Identify which cell holds the provided text, then report its (X, Y) central coordinate. 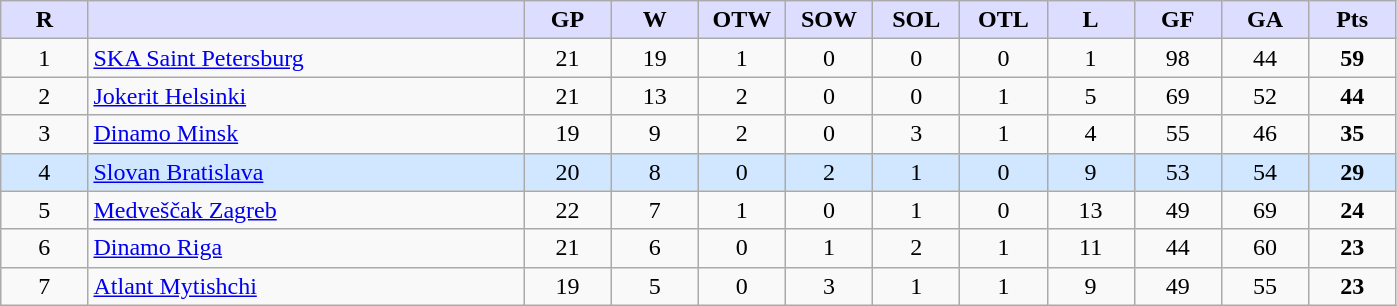
54 (1264, 172)
60 (1264, 248)
Slovan Bratislava (306, 172)
SKA Saint Petersburg (306, 58)
11 (1090, 248)
OTW (742, 20)
Jokerit Helsinki (306, 96)
Dinamo Riga (306, 248)
22 (568, 210)
SOW (828, 20)
59 (1352, 58)
W (654, 20)
Pts (1352, 20)
98 (1178, 58)
Medveščak Zagreb (306, 210)
24 (1352, 210)
SOL (916, 20)
53 (1178, 172)
GP (568, 20)
29 (1352, 172)
R (44, 20)
20 (568, 172)
35 (1352, 134)
8 (654, 172)
Atlant Mytishchi (306, 286)
46 (1264, 134)
52 (1264, 96)
OTL (1004, 20)
GA (1264, 20)
Dinamo Minsk (306, 134)
L (1090, 20)
GF (1178, 20)
